Detect which cell encompasses the target text, then output its [x, y] center coordinate. 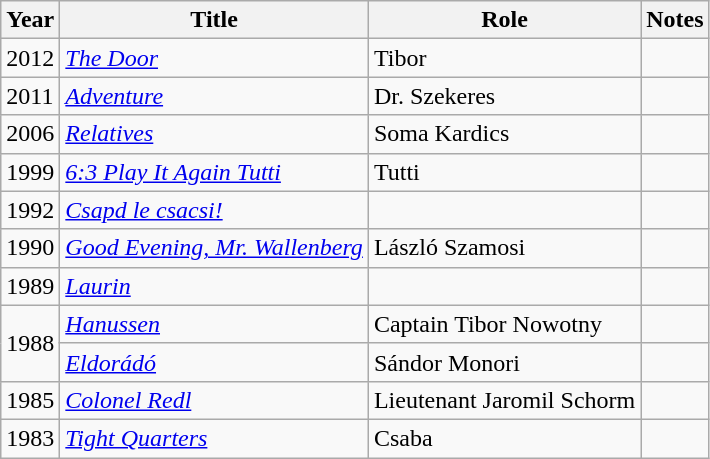
Csaba [504, 438]
Csapd le csacsi! [214, 210]
Tight Quarters [214, 438]
Title [214, 20]
Soma Kardics [504, 134]
1988 [30, 343]
Colonel Redl [214, 400]
Relatives [214, 134]
Tibor [504, 58]
Laurin [214, 286]
Year [30, 20]
1999 [30, 172]
1992 [30, 210]
László Szamosi [504, 248]
1990 [30, 248]
2011 [30, 96]
Role [504, 20]
Sándor Monori [504, 362]
6:3 Play It Again Tutti [214, 172]
Good Evening, Mr. Wallenberg [214, 248]
Dr. Szekeres [504, 96]
Eldorádó [214, 362]
2006 [30, 134]
The Door [214, 58]
Lieutenant Jaromil Schorm [504, 400]
1983 [30, 438]
1989 [30, 286]
2012 [30, 58]
Notes [675, 20]
1985 [30, 400]
Hanussen [214, 324]
Tutti [504, 172]
Captain Tibor Nowotny [504, 324]
Adventure [214, 96]
